Search for the cell housing the specified text and yield its [x, y] center coordinate. 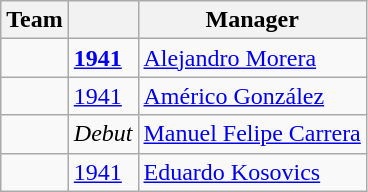
Alejandro Morera [252, 58]
Manager [252, 20]
Manuel Felipe Carrera [252, 134]
Debut [103, 134]
Eduardo Kosovics [252, 172]
Américo González [252, 96]
Team [35, 20]
